Locate the cell with the specified text and output its [X, Y] center coordinate. 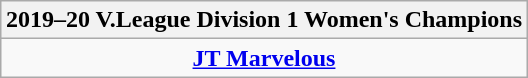
2019–20 V.League Division 1 Women's Champions [264, 20]
JT Marvelous [264, 58]
